For the text-containing cell, return its midpoint in (x, y) coordinate format. 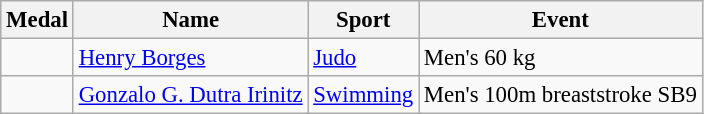
Event (560, 20)
Gonzalo G. Dutra Irinitz (190, 95)
Henry Borges (190, 58)
Medal (38, 20)
Name (190, 20)
Men's 100m breaststroke SB9 (560, 95)
Men's 60 kg (560, 58)
Sport (364, 20)
Swimming (364, 95)
Judo (364, 58)
